Provide the [X, Y] coordinate of the cell's center where the given text is located.  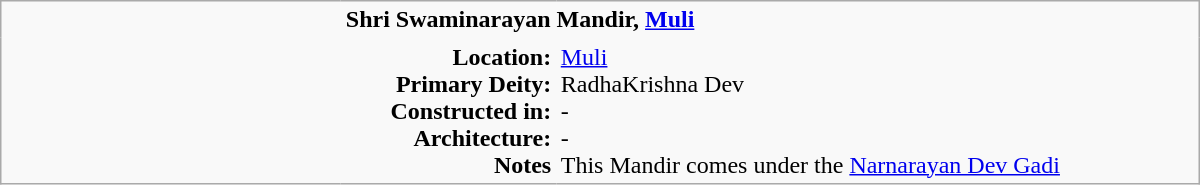
Shri Swaminarayan Mandir, Muli [770, 20]
Location: Primary Deity:Constructed in:Architecture:Notes [448, 110]
Muli RadhaKrishna Dev - - This Mandir comes under the Narnarayan Dev Gadi [878, 110]
